Extract the [x, y] coordinate from the center of the cell holding the provided text.  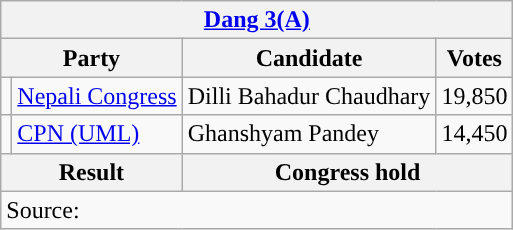
Candidate [309, 58]
Votes [474, 58]
Party [92, 58]
Congress hold [348, 172]
19,850 [474, 96]
14,450 [474, 134]
Source: [257, 210]
CPN (UML) [97, 134]
Dang 3(A) [257, 20]
Dilli Bahadur Chaudhary [309, 96]
Ghanshyam Pandey [309, 134]
Nepali Congress [97, 96]
Result [92, 172]
